Return the [x, y] coordinate for the center point of the cell that contains the specified text.  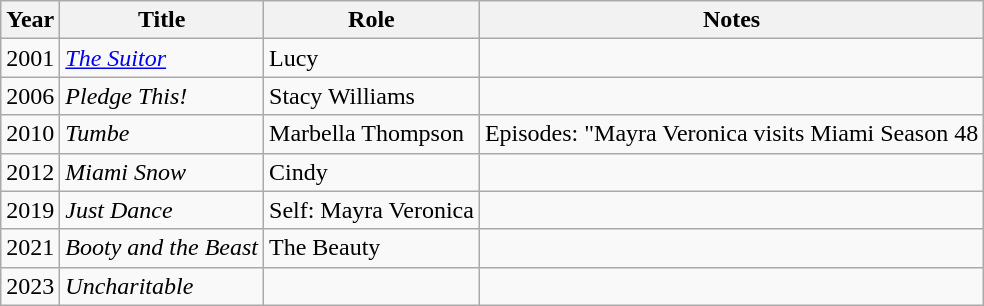
The Beauty [372, 248]
Booty and the Beast [162, 248]
Episodes: "Mayra Veronica visits Miami Season 48 [731, 134]
Miami Snow [162, 172]
2019 [30, 210]
Cindy [372, 172]
Lucy [372, 58]
Notes [731, 20]
Uncharitable [162, 286]
Marbella Thompson [372, 134]
Self: Mayra Veronica [372, 210]
2006 [30, 96]
Stacy Williams [372, 96]
The Suitor [162, 58]
2012 [30, 172]
Title [162, 20]
2023 [30, 286]
Pledge This! [162, 96]
2010 [30, 134]
Year [30, 20]
Tumbe [162, 134]
2001 [30, 58]
2021 [30, 248]
Role [372, 20]
Just Dance [162, 210]
